From the cell containing the given text, extract its center point as (X, Y) coordinate. 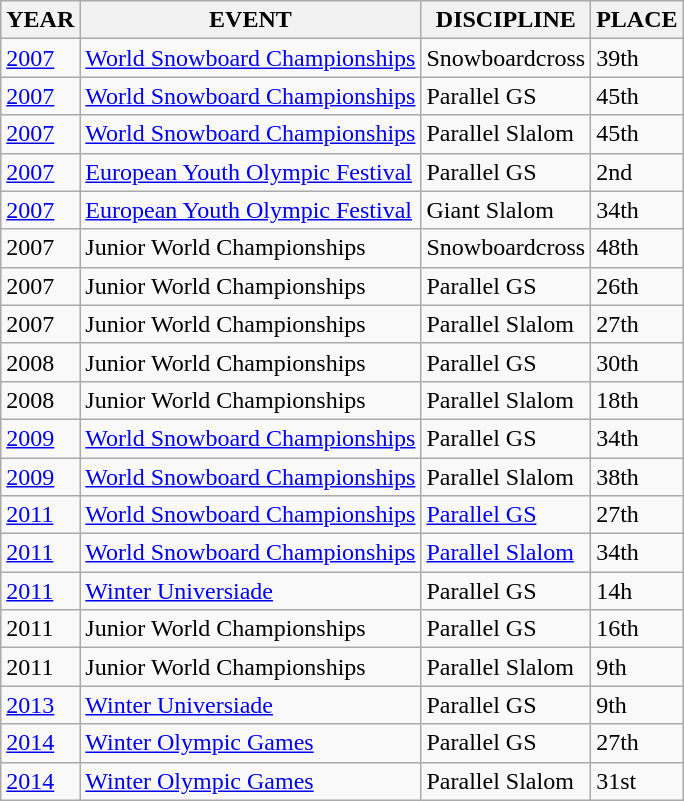
2nd (637, 172)
31st (637, 781)
39th (637, 58)
2013 (40, 705)
PLACE (637, 20)
26th (637, 286)
18th (637, 400)
14h (637, 591)
48th (637, 248)
EVENT (250, 20)
16th (637, 629)
30th (637, 362)
Giant Slalom (506, 210)
DISCIPLINE (506, 20)
YEAR (40, 20)
38th (637, 477)
